Identify which cell holds the provided text, then report its [x, y] central coordinate. 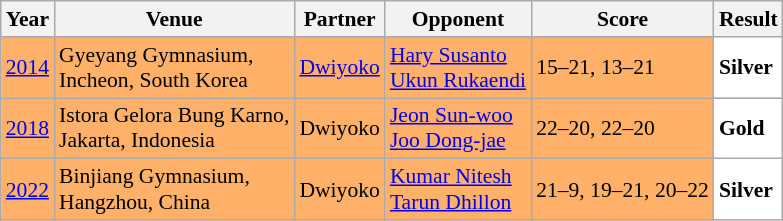
21–9, 19–21, 20–22 [622, 190]
Binjiang Gymnasium,Hangzhou, China [174, 190]
15–21, 13–21 [622, 68]
Venue [174, 19]
Istora Gelora Bung Karno,Jakarta, Indonesia [174, 128]
Jeon Sun-woo Joo Dong-jae [458, 128]
Kumar Nitesh Tarun Dhillon [458, 190]
22–20, 22–20 [622, 128]
Gyeyang Gymnasium,Incheon, South Korea [174, 68]
2018 [28, 128]
Hary Susanto Ukun Rukaendi [458, 68]
2014 [28, 68]
Score [622, 19]
Gold [748, 128]
Year [28, 19]
Partner [339, 19]
2022 [28, 190]
Opponent [458, 19]
Result [748, 19]
